Scan for the cell matching the given text and deliver its (x, y) coordinate at center. 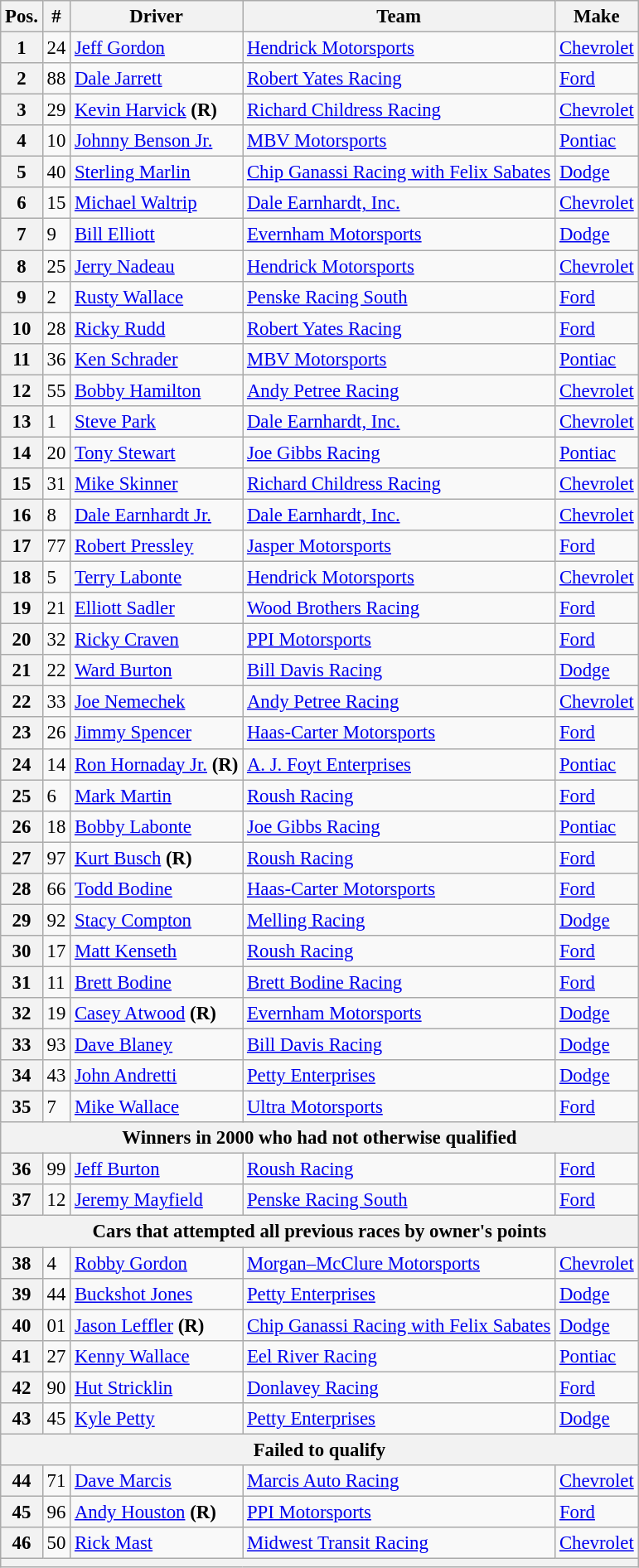
90 (56, 1387)
Make (597, 17)
Brett Bodine (157, 982)
55 (56, 390)
41 (22, 1356)
Tony Stewart (157, 452)
Dave Blaney (157, 1045)
66 (56, 889)
46 (22, 1543)
01 (56, 1325)
38 (22, 1263)
Mike Wallace (157, 1107)
99 (56, 1169)
Pos. (22, 17)
Stacy Compton (157, 920)
Dave Marcis (157, 1481)
Ultra Motorsports (399, 1107)
34 (22, 1076)
Robert Pressley (157, 546)
Buckshot Jones (157, 1294)
Mark Martin (157, 796)
Failed to qualify (320, 1449)
Ricky Rudd (157, 328)
Kenny Wallace (157, 1356)
Cars that attempted all previous races by owner's points (320, 1232)
Wood Brothers Racing (399, 608)
Driver (157, 17)
Hut Stricklin (157, 1387)
77 (56, 546)
Melling Racing (399, 920)
Jimmy Spencer (157, 733)
Casey Atwood (R) (157, 1014)
Bobby Hamilton (157, 390)
Ricky Craven (157, 640)
Jeff Burton (157, 1169)
Jason Leffler (R) (157, 1325)
Andy Houston (R) (157, 1512)
93 (56, 1045)
Johnny Benson Jr. (157, 141)
Todd Bodine (157, 889)
Kevin Harvick (R) (157, 110)
Elliott Sadler (157, 608)
35 (22, 1107)
Jeremy Mayfield (157, 1201)
23 (22, 733)
13 (22, 422)
92 (56, 920)
71 (56, 1481)
Morgan–McClure Motorsports (399, 1263)
Donlavey Racing (399, 1387)
Matt Kenseth (157, 951)
Terry Labonte (157, 578)
Mike Skinner (157, 484)
Ken Schrader (157, 359)
97 (56, 858)
Eel River Racing (399, 1356)
3 (22, 110)
Joe Nemechek (157, 702)
96 (56, 1512)
50 (56, 1543)
Jerry Nadeau (157, 266)
Dale Earnhardt Jr. (157, 515)
Brett Bodine Racing (399, 982)
88 (56, 79)
37 (22, 1201)
# (56, 17)
Ward Burton (157, 670)
Steve Park (157, 422)
Michael Waltrip (157, 203)
Kurt Busch (R) (157, 858)
42 (22, 1387)
A. J. Foyt Enterprises (399, 764)
Rusty Wallace (157, 297)
Marcis Auto Racing (399, 1481)
16 (22, 515)
John Andretti (157, 1076)
Robby Gordon (157, 1263)
Team (399, 17)
Midwest Transit Racing (399, 1543)
39 (22, 1294)
Jasper Motorsports (399, 546)
Sterling Marlin (157, 172)
Bill Elliott (157, 235)
Winners in 2000 who had not otherwise qualified (320, 1138)
Rick Mast (157, 1543)
Jeff Gordon (157, 48)
Dale Jarrett (157, 79)
Bobby Labonte (157, 826)
30 (22, 951)
Kyle Petty (157, 1419)
Ron Hornaday Jr. (R) (157, 764)
